Determine the (x, y) coordinate at the center of the cell enclosing the given text.  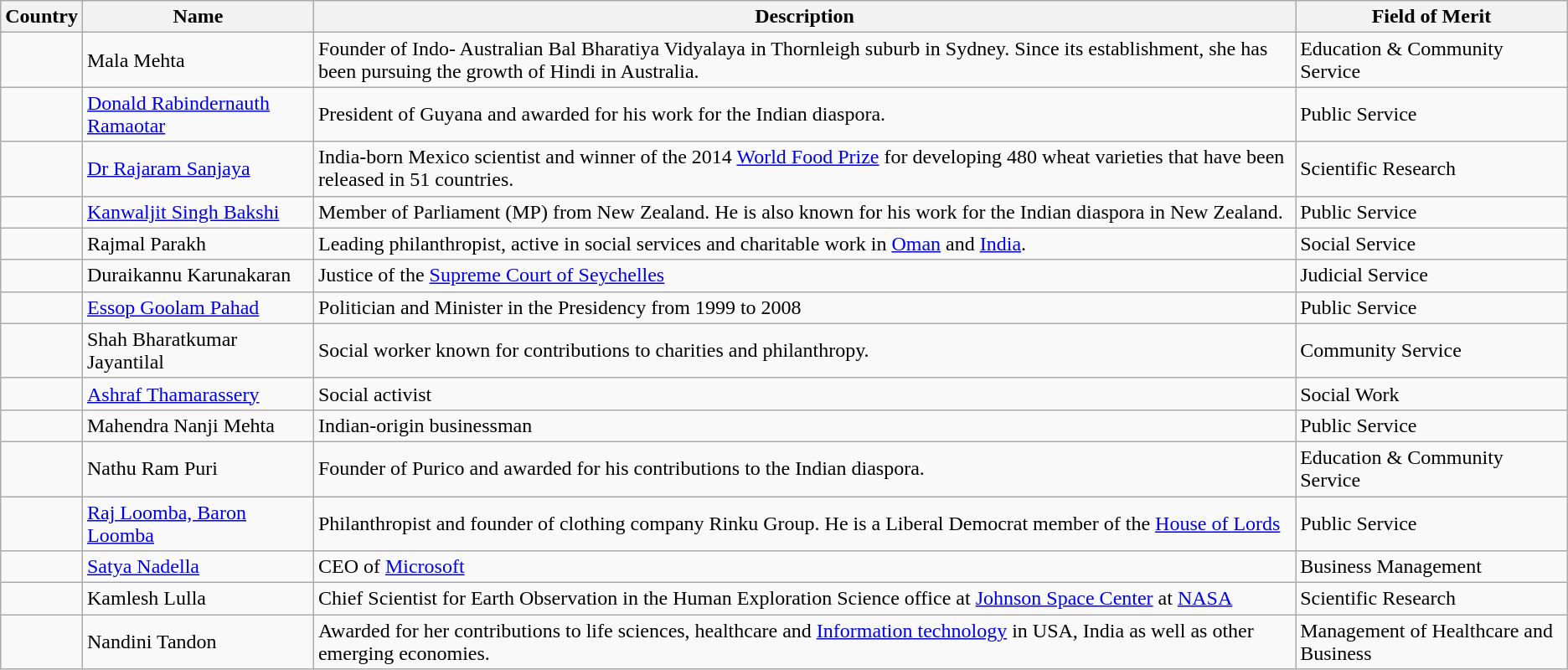
Essop Goolam Pahad (198, 307)
Ashraf Thamarassery (198, 394)
Social activist (804, 394)
Name (198, 17)
Donald Rabindernauth Ramaotar (198, 114)
Justice of the Supreme Court of Seychelles (804, 276)
Awarded for her contributions to life sciences, healthcare and Information technology in USA, India as well as other emerging economies. (804, 642)
Rajmal Parakh (198, 244)
Nathu Ram Puri (198, 469)
President of Guyana and awarded for his work for the Indian diaspora. (804, 114)
Dr Rajaram Sanjaya (198, 169)
Raj Loomba, Baron Loomba (198, 523)
Shah Bharatkumar Jayantilal (198, 350)
Duraikannu Karunakaran (198, 276)
Philanthropist and founder of clothing company Rinku Group. He is a Liberal Democrat member of the House of Lords (804, 523)
Mahendra Nanji Mehta (198, 425)
Member of Parliament (MP) from New Zealand. He is also known for his work for the Indian diaspora in New Zealand. (804, 212)
Indian-origin businessman (804, 425)
Founder of Purico and awarded for his contributions to the Indian diaspora. (804, 469)
Nandini Tandon (198, 642)
Politician and Minister in the Presidency from 1999 to 2008 (804, 307)
Management of Healthcare and Business (1432, 642)
Community Service (1432, 350)
India-born Mexico scientist and winner of the 2014 World Food Prize for developing 480 wheat varieties that have been released in 51 countries. (804, 169)
Kamlesh Lulla (198, 599)
Social worker known for contributions to charities and philanthropy. (804, 350)
Mala Mehta (198, 60)
Social Work (1432, 394)
Social Service (1432, 244)
Description (804, 17)
Satya Nadella (198, 567)
Field of Merit (1432, 17)
Judicial Service (1432, 276)
CEO of Microsoft (804, 567)
Country (42, 17)
Chief Scientist for Earth Observation in the Human Exploration Science office at Johnson Space Center at NASA (804, 599)
Leading philanthropist, active in social services and charitable work in Oman and India. (804, 244)
Business Management (1432, 567)
Kanwaljit Singh Bakshi (198, 212)
